From the cell containing the given text, extract its center point as (x, y) coordinate. 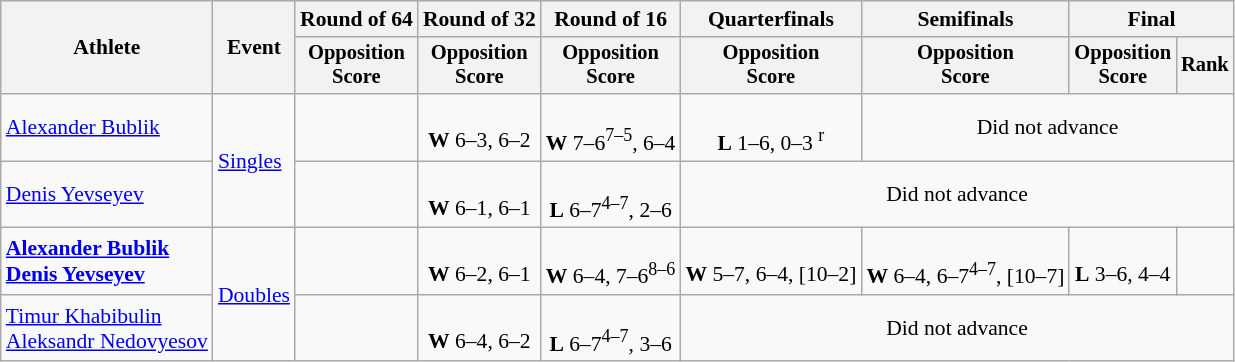
L 1–6, 0–3 r (770, 128)
W 6–3, 6–2 (480, 128)
W 7–67–5, 6–4 (611, 128)
Round of 64 (356, 19)
W 6–4, 7–68–6 (611, 262)
Denis Yevseyev (107, 194)
W 5–7, 6–4, [10–2] (770, 262)
L 6–74–7, 3–6 (611, 328)
L 3–6, 4–4 (1122, 262)
Rank (1205, 66)
Semifinals (965, 19)
W 6–2, 6–1 (480, 262)
W 6–1, 6–1 (480, 194)
Final (1151, 19)
Athlete (107, 48)
Round of 32 (480, 19)
Timur KhabibulinAleksandr Nedovyesov (107, 328)
W 6–4, 6–2 (480, 328)
Alexander Bublik (107, 128)
Singles (254, 161)
L 6–74–7, 2–6 (611, 194)
Round of 16 (611, 19)
Alexander BublikDenis Yevseyev (107, 262)
Event (254, 48)
Doubles (254, 295)
Quarterfinals (770, 19)
W 6–4, 6–74–7, [10–7] (965, 262)
